Return (X, Y) of the center of cell containing provided text 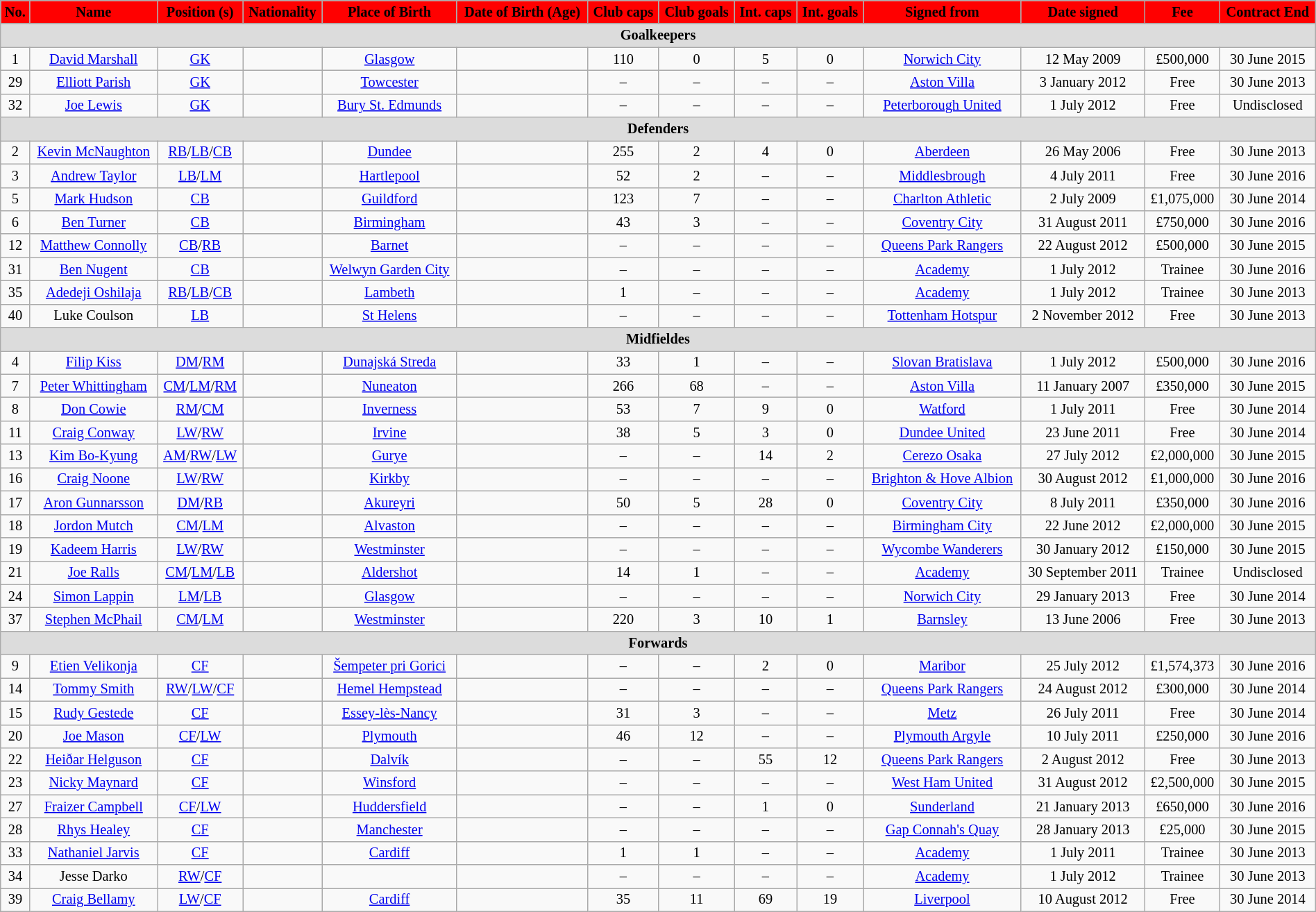
15 (15, 713)
Position (s) (200, 12)
Tottenham Hotspur (943, 316)
Kim Bo-Kyung (93, 456)
13 (15, 456)
Liverpool (943, 900)
Stephen McPhail (93, 619)
Welwyn Garden City (389, 269)
Barnet (389, 246)
29 (15, 82)
31 August 2011 (1083, 222)
Peterborough United (943, 105)
Towcester (389, 82)
£1,075,000 (1182, 199)
Peter Whittingham (93, 386)
Joe Lewis (93, 105)
Nationality (282, 12)
CB/RB (200, 246)
2 November 2012 (1083, 316)
Dundee (389, 152)
Craig Bellamy (93, 900)
Int. goals (830, 12)
Manchester (389, 829)
Defenders (658, 129)
Hartlepool (389, 176)
Place of Birth (389, 12)
Nuneaton (389, 386)
23 June 2011 (1083, 432)
Don Cowie (93, 409)
16 (15, 479)
37 (15, 619)
Tommy Smith (93, 689)
23 (15, 783)
3 January 2012 (1083, 82)
Watford (943, 409)
Joe Ralls (93, 573)
Birmingham (389, 222)
24 (15, 596)
Guildford (389, 199)
Club goals (697, 12)
55 (766, 759)
Goalkeepers (658, 35)
28 January 2013 (1083, 829)
Inverness (389, 409)
Ben Turner (93, 222)
Winsford (389, 783)
£150,000 (1182, 549)
39 (15, 900)
DM/RM (200, 362)
Kevin McNaughton (93, 152)
Filip Kiss (93, 362)
Šempeter pri Gorici (389, 666)
27 July 2012 (1083, 456)
21 January 2013 (1083, 807)
Bury St. Edmunds (389, 105)
31 August 2012 (1083, 783)
10 August 2012 (1083, 900)
4 July 2011 (1083, 176)
Dalvík (389, 759)
£1,574,373 (1182, 666)
69 (766, 900)
110 (623, 59)
Club caps (623, 12)
Cerezo Osaka (943, 456)
RW/LW/CF (200, 689)
26 May 2006 (1083, 152)
£250,000 (1182, 736)
Craig Conway (93, 432)
Slovan Bratislava (943, 362)
Nicky Maynard (93, 783)
Matthew Connolly (93, 246)
Elliott Parish (93, 82)
Ben Nugent (93, 269)
£300,000 (1182, 689)
CM/LM/RM (200, 386)
Aron Gunnarsson (93, 503)
Kadeem Harris (93, 549)
No. (15, 12)
Etien Velikonja (93, 666)
Gurye (389, 456)
123 (623, 199)
12 May 2009 (1083, 59)
220 (623, 619)
50 (623, 503)
Forwards (658, 643)
Hemel Hempstead (389, 689)
Simon Lappin (93, 596)
Contract End (1267, 12)
38 (623, 432)
46 (623, 736)
25 July 2012 (1083, 666)
LB/LM (200, 176)
8 July 2011 (1083, 503)
Dundee United (943, 432)
£750,000 (1182, 222)
53 (623, 409)
Brighton & Hove Albion (943, 479)
Huddersfield (389, 807)
255 (623, 152)
18 (15, 526)
Wycombe Wanderers (943, 549)
AM/RW/LW (200, 456)
St Helens (389, 316)
Jesse Darko (93, 877)
30 August 2012 (1083, 479)
Alvaston (389, 526)
26 July 2011 (1083, 713)
43 (623, 222)
Adedeji Oshilaja (93, 292)
Dunajská Streda (389, 362)
Date of Birth (Age) (522, 12)
Gap Connah's Quay (943, 829)
Aberdeen (943, 152)
24 August 2012 (1083, 689)
Essey-lès-Nancy (389, 713)
Luke Coulson (93, 316)
£2,500,000 (1182, 783)
Kirkby (389, 479)
17 (15, 503)
£1,000,000 (1182, 479)
Mark Hudson (93, 199)
27 (15, 807)
David Marshall (93, 59)
Sunderland (943, 807)
CM/LM/LB (200, 573)
30 January 2012 (1083, 549)
LW/CF (200, 900)
Int. caps (766, 12)
Andrew Taylor (93, 176)
RW/CF (200, 877)
10 (766, 619)
266 (623, 386)
6 (15, 222)
Midfieldes (658, 339)
Jordon Mutch (93, 526)
22 June 2012 (1083, 526)
Signed from (943, 12)
22 (15, 759)
Name (93, 12)
Craig Noone (93, 479)
Metz (943, 713)
2 July 2009 (1083, 199)
Date signed (1083, 12)
8 (15, 409)
Heiðar Helguson (93, 759)
Middlesbrough (943, 176)
29 January 2013 (1083, 596)
Lambeth (389, 292)
Fraizer Campbell (93, 807)
34 (15, 877)
Rhys Healey (93, 829)
LB (200, 316)
Birmingham City (943, 526)
RM/CM (200, 409)
Plymouth Argyle (943, 736)
£650,000 (1182, 807)
Akureyri (389, 503)
£25,000 (1182, 829)
2 August 2012 (1083, 759)
Joe Mason (93, 736)
Plymouth (389, 736)
52 (623, 176)
Aldershot (389, 573)
40 (15, 316)
11 January 2007 (1083, 386)
Barnsley (943, 619)
30 September 2011 (1083, 573)
Fee (1182, 12)
LM/LB (200, 596)
22 August 2012 (1083, 246)
DM/RB (200, 503)
32 (15, 105)
21 (15, 573)
20 (15, 736)
Nathaniel Jarvis (93, 853)
Rudy Gestede (93, 713)
Maribor (943, 666)
Charlton Athletic (943, 199)
13 June 2006 (1083, 619)
West Ham United (943, 783)
68 (697, 386)
10 July 2011 (1083, 736)
Irvine (389, 432)
